Detect which cell encompasses the target text, then output its [x, y] center coordinate. 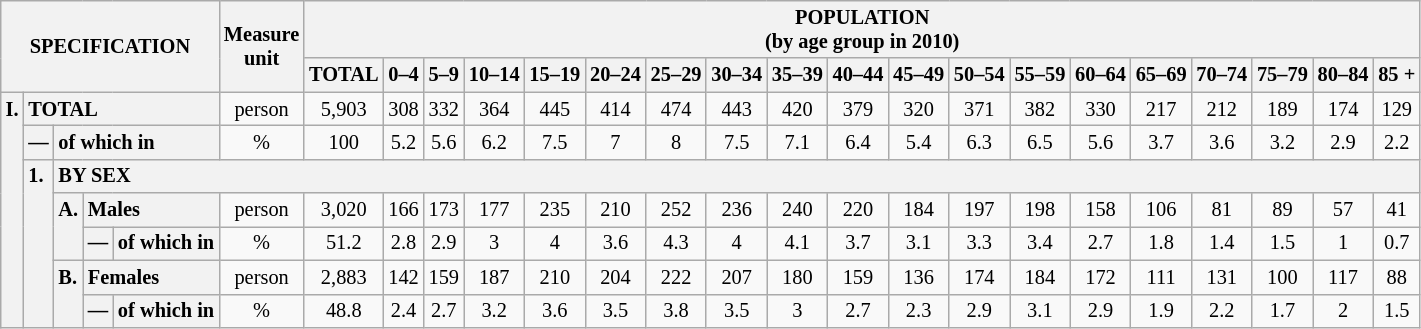
75–79 [1282, 75]
1.8 [1162, 243]
2,883 [344, 277]
2 [1344, 311]
236 [736, 210]
4.1 [798, 243]
65–69 [1162, 75]
15–19 [554, 75]
8 [676, 142]
50–54 [980, 75]
5,903 [344, 109]
197 [980, 210]
308 [403, 109]
70–74 [1222, 75]
1.4 [1222, 243]
7 [616, 142]
177 [494, 210]
SPECIFICATION [110, 46]
57 [1344, 210]
474 [676, 109]
382 [1040, 109]
445 [554, 109]
6.2 [494, 142]
89 [1282, 210]
80–84 [1344, 75]
2.8 [403, 243]
414 [616, 109]
332 [444, 109]
I. [12, 210]
48.8 [344, 311]
320 [918, 109]
136 [918, 277]
30–34 [736, 75]
222 [676, 277]
6.4 [858, 142]
1.7 [1282, 311]
55–59 [1040, 75]
187 [494, 277]
A. [68, 226]
2.4 [403, 311]
3.4 [1040, 243]
220 [858, 210]
20–24 [616, 75]
Males [151, 210]
Measure unit [262, 46]
51.2 [344, 243]
6.5 [1040, 142]
371 [980, 109]
5–9 [444, 75]
173 [444, 210]
2.3 [918, 311]
117 [1344, 277]
40–44 [858, 75]
212 [1222, 109]
BY SEX [738, 176]
35–39 [798, 75]
3,020 [344, 210]
41 [1396, 210]
85 + [1396, 75]
189 [1282, 109]
0.7 [1396, 243]
172 [1100, 277]
180 [798, 277]
379 [858, 109]
330 [1100, 109]
240 [798, 210]
60–64 [1100, 75]
252 [676, 210]
5.4 [918, 142]
5.2 [403, 142]
81 [1222, 210]
1.9 [1162, 311]
3.8 [676, 311]
111 [1162, 277]
4.3 [676, 243]
1. [38, 243]
1 [1344, 243]
420 [798, 109]
25–29 [676, 75]
204 [616, 277]
131 [1222, 277]
235 [554, 210]
6.3 [980, 142]
3.3 [980, 243]
166 [403, 210]
45–49 [918, 75]
443 [736, 109]
129 [1396, 109]
207 [736, 277]
106 [1162, 210]
217 [1162, 109]
0–4 [403, 75]
Females [151, 277]
7.1 [798, 142]
198 [1040, 210]
POPULATION (by age group in 2010) [862, 29]
158 [1100, 210]
B. [68, 294]
10–14 [494, 75]
88 [1396, 277]
142 [403, 277]
364 [494, 109]
